From the cell containing the given text, extract its center point as (x, y) coordinate. 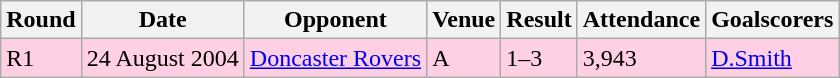
R1 (41, 58)
1–3 (539, 58)
3,943 (641, 58)
D.Smith (772, 58)
Attendance (641, 20)
Result (539, 20)
Date (162, 20)
Goalscorers (772, 20)
24 August 2004 (162, 58)
A (464, 58)
Round (41, 20)
Opponent (335, 20)
Venue (464, 20)
Doncaster Rovers (335, 58)
